Search for the cell housing the specified text and yield its [X, Y] center coordinate. 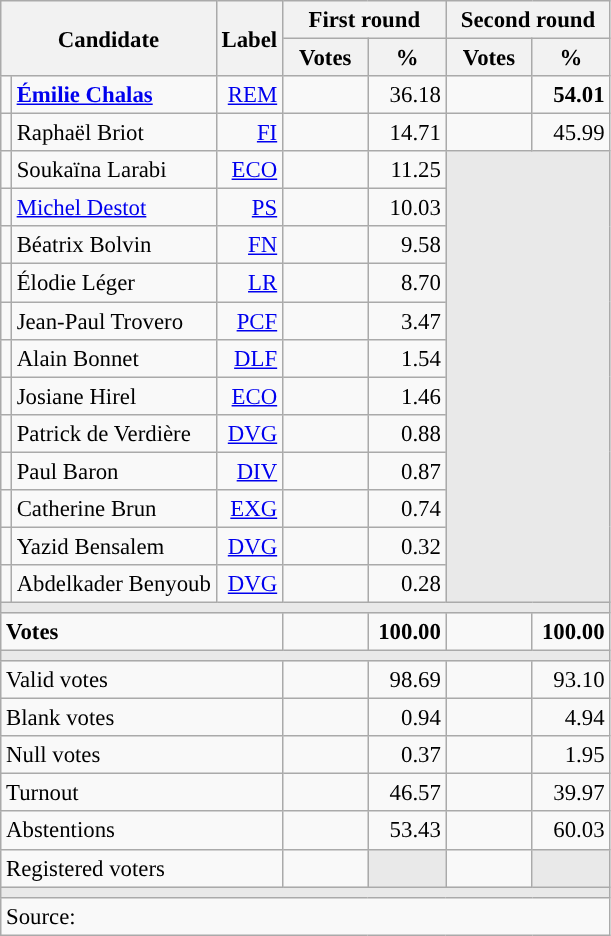
60.03 [571, 831]
Blank votes [142, 718]
DIV [249, 471]
0.37 [407, 755]
Jean-Paul Trovero [114, 321]
LR [249, 283]
Béatrix Bolvin [114, 245]
53.43 [407, 831]
46.57 [407, 793]
14.71 [407, 133]
Soukaïna Larabi [114, 170]
Null votes [142, 755]
PS [249, 208]
FN [249, 245]
0.32 [407, 546]
Label [249, 38]
1.46 [407, 396]
Abstentions [142, 831]
Raphaël Briot [114, 133]
Alain Bonnet [114, 358]
9.58 [407, 245]
0.88 [407, 433]
Élodie Léger [114, 283]
54.01 [571, 95]
REM [249, 95]
DLF [249, 358]
36.18 [407, 95]
1.54 [407, 358]
EXG [249, 509]
First round [364, 20]
93.10 [571, 680]
Valid votes [142, 680]
Registered voters [142, 868]
8.70 [407, 283]
Émilie Chalas [114, 95]
Michel Destot [114, 208]
98.69 [407, 680]
0.74 [407, 509]
Candidate [108, 38]
39.97 [571, 793]
FI [249, 133]
Yazid Bensalem [114, 546]
PCF [249, 321]
11.25 [407, 170]
10.03 [407, 208]
Catherine Brun [114, 509]
4.94 [571, 718]
0.28 [407, 584]
Paul Baron [114, 471]
0.94 [407, 718]
1.95 [571, 755]
Abdelkader Benyoub [114, 584]
0.87 [407, 471]
3.47 [407, 321]
Source: [306, 916]
Patrick de Verdière [114, 433]
Second round [528, 20]
Josiane Hirel [114, 396]
Turnout [142, 793]
45.99 [571, 133]
